Detect which cell encompasses the target text, then output its (x, y) center coordinate. 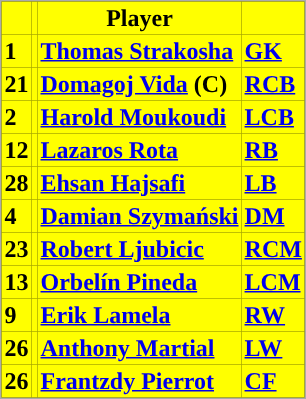
Robert Ljubicic (140, 248)
LW (274, 348)
GK (274, 50)
Domagoj Vida (C) (140, 84)
RB (274, 150)
LCM (274, 282)
Harold Moukoudi (140, 116)
Frantzdy Pierrot (140, 380)
DM (274, 216)
12 (17, 150)
9 (17, 314)
Erik Lamela (140, 314)
LB (274, 182)
13 (17, 282)
Anthony Martial (140, 348)
Thomas Strakosha (140, 50)
2 (17, 116)
CF (274, 380)
23 (17, 248)
21 (17, 84)
LCB (274, 116)
RW (274, 314)
RCB (274, 84)
Orbelín Pineda (140, 282)
Ehsan Hajsafi (140, 182)
Lazaros Rota (140, 150)
Damian Szymański (140, 216)
28 (17, 182)
Player (140, 18)
RCM (274, 248)
4 (17, 216)
1 (17, 50)
